Identify which cell holds the provided text, then report its [x, y] central coordinate. 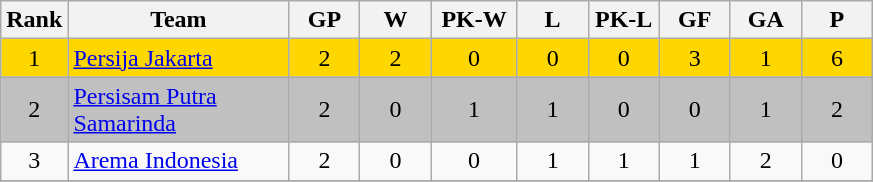
P [836, 20]
L [552, 20]
Persisam Putra Samarinda [178, 110]
PK-L [624, 20]
GA [766, 20]
GF [694, 20]
Persija Jakarta [178, 58]
PK-W [474, 20]
W [396, 20]
GP [324, 20]
Rank [34, 20]
Arema Indonesia [178, 161]
Team [178, 20]
6 [836, 58]
